Determine the (X, Y) coordinate at the center of the cell enclosing the given text.  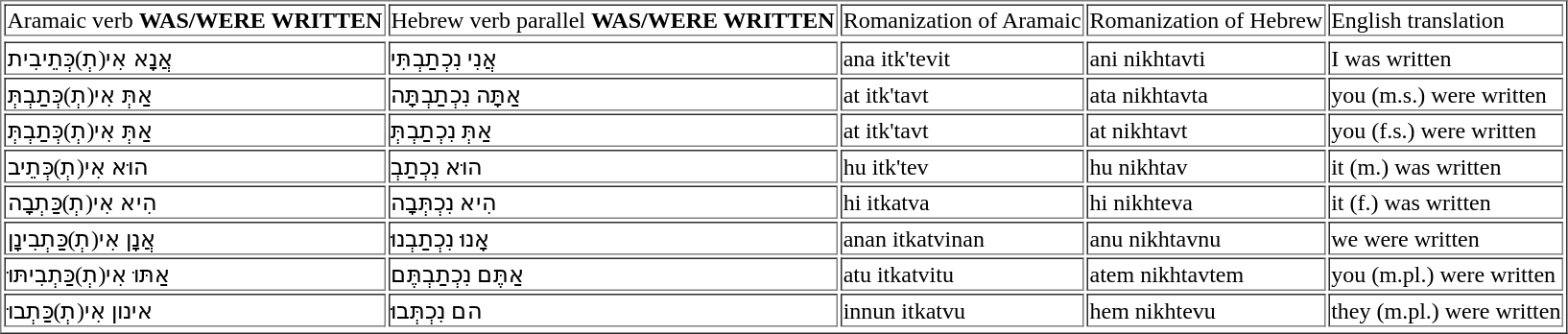
הוּא אִי(תְ)כְּתֵיב (194, 166)
anan itkatvinan (962, 238)
it (f.) was written (1445, 203)
Romanization of Hebrew (1207, 19)
you (m.pl.) were written (1445, 274)
הוּא נִכְתַבְ (612, 166)
הִיא נִכְתְּבָה (612, 203)
I was written (1445, 59)
they (m.pl.) were written (1445, 310)
innun itkatvu (962, 310)
hu itk'tev (962, 166)
Romanization of Aramaic (962, 19)
hem nikhtevu (1207, 310)
אינון אִי(תְ)כַּתְבוּ (194, 310)
ani nikhtavti (1207, 59)
אֲנִי נִכְתַבְתִּי (612, 59)
we were written (1445, 238)
אַתֶּם נִכְתַבְתֶּם (612, 274)
הם נִכְתְּבוּ (612, 310)
at nikhtavt (1207, 130)
atu itkatvitu (962, 274)
אָנוּ נִכְתַבְנוּ (612, 238)
you (m.s.) were written (1445, 94)
you (f.s.) were written (1445, 130)
atem nikhtavtem (1207, 274)
אֲנָן אִי(תְ)כַּתְבִינָן (194, 238)
hi nikhteva (1207, 203)
אֲנָא אִי(תְ)כְּתֵיבִית (194, 59)
hi itkatva (962, 203)
English translation (1445, 19)
hu nikhtav (1207, 166)
anu nikhtavnu (1207, 238)
אַתְּ נִכְתַבְתְּ (612, 130)
אַתָּה נִכְתַבְתָּה (612, 94)
Hebrew verb parallel WAS/WERE WRITTEN (612, 19)
it (m.) was written (1445, 166)
Aramaic verb WAS/WERE WRITTEN (194, 19)
ata nikhtavta (1207, 94)
הִיא אִי(תְ)כַּתְבָה (194, 203)
ana itk'tevit (962, 59)
אַתּוּ אִי(תְ)כַּתְבִיתּוּ (194, 274)
